Return the (x, y) coordinate for the center point of the cell that contains the specified text.  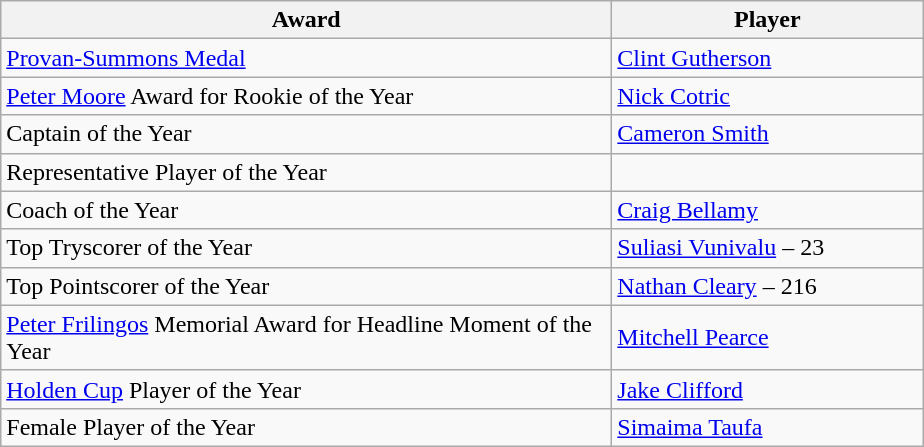
Award (306, 20)
Representative Player of the Year (306, 172)
Nick Cotric (768, 96)
Female Player of the Year (306, 427)
Simaima Taufa (768, 427)
Cameron Smith (768, 134)
Peter Moore Award for Rookie of the Year (306, 96)
Top Pointscorer of the Year (306, 286)
Suliasi Vunivalu – 23 (768, 248)
Provan-Summons Medal (306, 58)
Craig Bellamy (768, 210)
Coach of the Year (306, 210)
Player (768, 20)
Clint Gutherson (768, 58)
Holden Cup Player of the Year (306, 389)
Mitchell Pearce (768, 338)
Peter Frilingos Memorial Award for Headline Moment of the Year (306, 338)
Captain of the Year (306, 134)
Jake Clifford (768, 389)
Top Tryscorer of the Year (306, 248)
Nathan Cleary – 216 (768, 286)
